Scan for the cell matching the given text and deliver its [X, Y] coordinate at center. 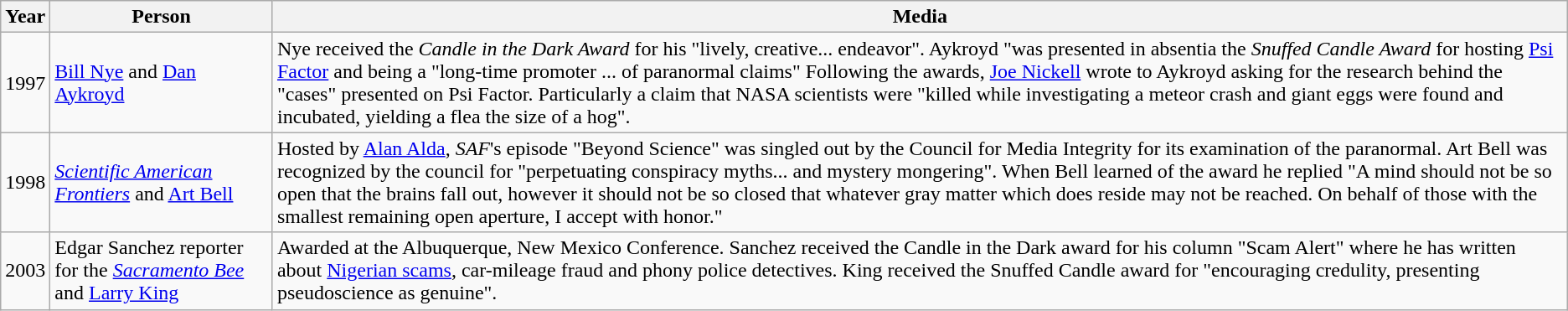
Bill Nye and Dan Aykroyd [162, 82]
Scientific American Frontiers and Art Bell [162, 183]
1998 [25, 183]
2003 [25, 271]
Edgar Sanchez reporter for the Sacramento Bee and Larry King [162, 271]
Year [25, 17]
Media [920, 17]
Person [162, 17]
1997 [25, 82]
